Return the [x, y] coordinate for the center point of the cell that contains the specified text.  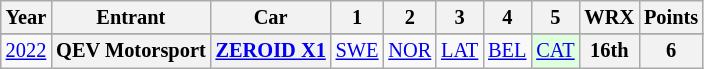
Entrant [130, 17]
SWE [358, 51]
QEV Motorsport [130, 51]
2022 [26, 51]
5 [555, 17]
CAT [555, 51]
1 [358, 17]
4 [507, 17]
Year [26, 17]
2 [410, 17]
WRX [610, 17]
16th [610, 51]
6 [671, 51]
LAT [460, 51]
Points [671, 17]
NOR [410, 51]
BEL [507, 51]
Car [271, 17]
3 [460, 17]
ZEROID X1 [271, 51]
